Search for the cell housing the specified text and yield its (x, y) center coordinate. 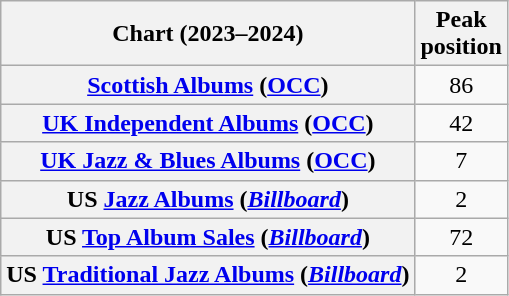
42 (461, 123)
US Top Album Sales (Billboard) (208, 237)
72 (461, 237)
Peakposition (461, 34)
86 (461, 85)
Chart (2023–2024) (208, 34)
Scottish Albums (OCC) (208, 85)
UK Independent Albums (OCC) (208, 123)
US Traditional Jazz Albums (Billboard) (208, 275)
UK Jazz & Blues Albums (OCC) (208, 161)
7 (461, 161)
US Jazz Albums (Billboard) (208, 199)
